Output the [X, Y] coordinate of the center of the cell containing the given text.  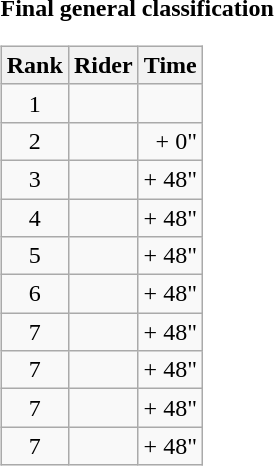
1 [34, 103]
2 [34, 141]
Rank [34, 65]
+ 0" [170, 141]
5 [34, 256]
6 [34, 294]
Rider [103, 65]
4 [34, 217]
Time [170, 65]
3 [34, 179]
